Determine the [X, Y] coordinate at the center of the cell enclosing the given text.  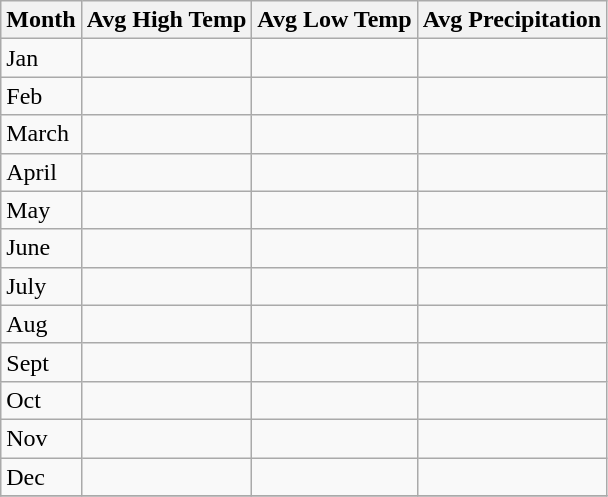
May [41, 210]
Feb [41, 96]
Month [41, 20]
Avg Low Temp [334, 20]
Nov [41, 438]
Aug [41, 324]
Avg Precipitation [512, 20]
Oct [41, 400]
June [41, 248]
Dec [41, 477]
Jan [41, 58]
Sept [41, 362]
July [41, 286]
March [41, 134]
Avg High Temp [166, 20]
April [41, 172]
